Scan for the cell matching the given text and deliver its [X, Y] coordinate at center. 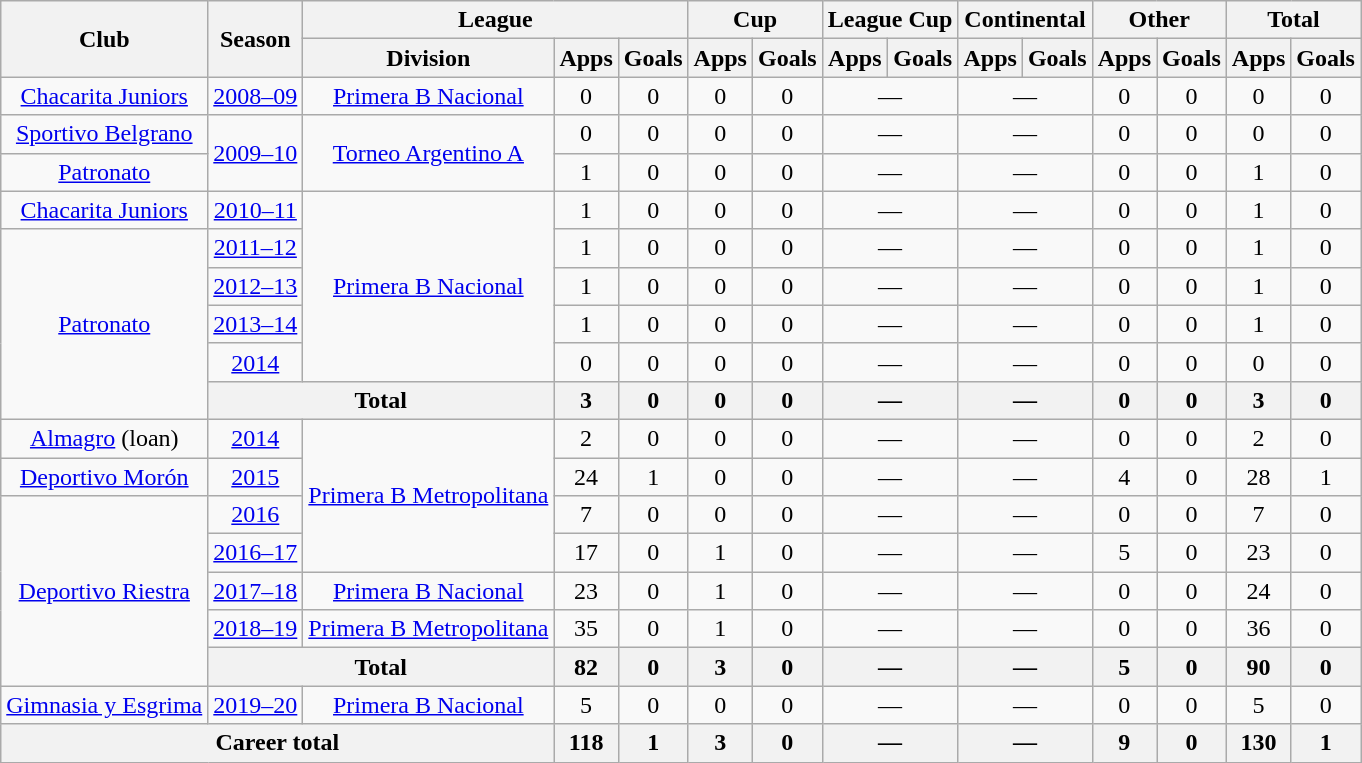
2019–20 [256, 705]
2016 [256, 515]
League Cup [890, 20]
2015 [256, 477]
Season [256, 39]
2013–14 [256, 324]
2008–09 [256, 96]
Deportivo Morón [104, 477]
2018–19 [256, 629]
9 [1124, 743]
4 [1124, 477]
2017–18 [256, 591]
Deportivo Riestra [104, 591]
Career total [278, 743]
Other [1159, 20]
2009–10 [256, 153]
Continental [1025, 20]
Sportivo Belgrano [104, 134]
35 [586, 629]
36 [1258, 629]
17 [586, 553]
League [496, 20]
2016–17 [256, 553]
Cup [755, 20]
82 [586, 667]
Club [104, 39]
2010–11 [256, 210]
Division [428, 58]
28 [1258, 477]
2011–12 [256, 248]
2012–13 [256, 286]
90 [1258, 667]
Gimnasia y Esgrima [104, 705]
130 [1258, 743]
Almagro (loan) [104, 438]
118 [586, 743]
Torneo Argentino A [428, 153]
